Identify which cell holds the provided text, then report its (X, Y) central coordinate. 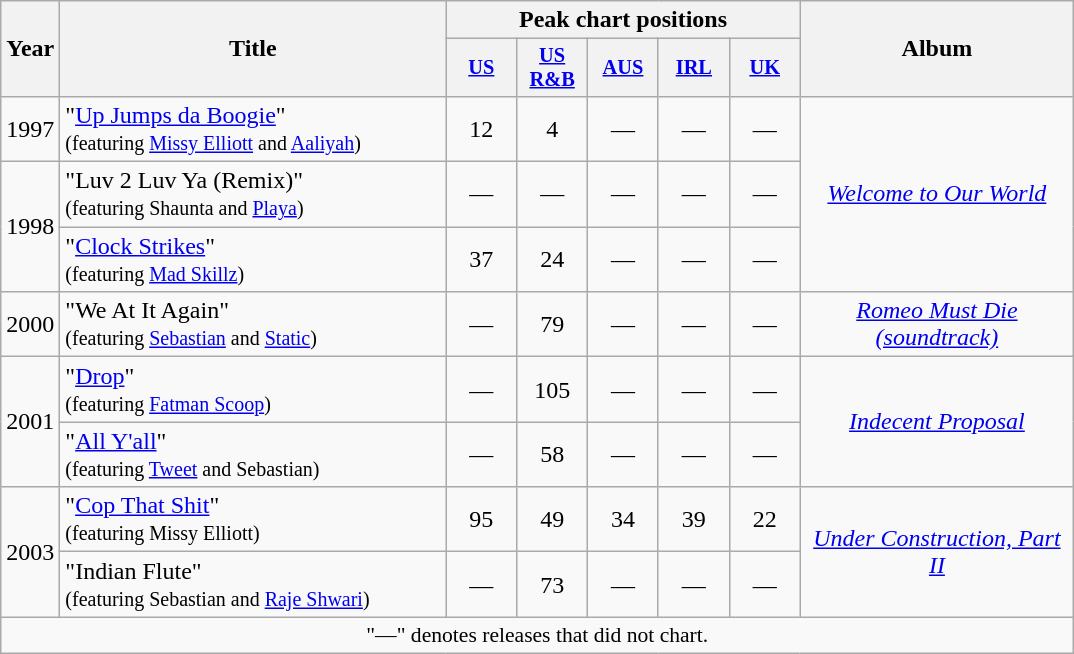
22 (764, 520)
95 (482, 520)
"Drop"(featuring Fatman Scoop) (253, 390)
USR&B (552, 68)
2003 (30, 552)
"Luv 2 Luv Ya (Remix)"(featuring Shaunta and Playa) (253, 194)
39 (694, 520)
Romeo Must Die (soundtrack) (937, 324)
Indecent Proposal (937, 422)
Under Construction, Part II (937, 552)
AUS (624, 68)
"Up Jumps da Boogie"(featuring Missy Elliott and Aaliyah) (253, 128)
"—" denotes releases that did not chart. (538, 635)
Peak chart positions (623, 20)
Album (937, 49)
Title (253, 49)
Year (30, 49)
49 (552, 520)
1997 (30, 128)
Welcome to Our World (937, 194)
IRL (694, 68)
1998 (30, 227)
12 (482, 128)
"Clock Strikes"(featuring Mad Skillz) (253, 260)
"All Y'all"(featuring Tweet and Sebastian) (253, 454)
24 (552, 260)
"Cop That Shit"(featuring Missy Elliott) (253, 520)
37 (482, 260)
US (482, 68)
34 (624, 520)
2000 (30, 324)
79 (552, 324)
73 (552, 584)
58 (552, 454)
4 (552, 128)
UK (764, 68)
2001 (30, 422)
105 (552, 390)
"We At It Again"(featuring Sebastian and Static) (253, 324)
"Indian Flute"(featuring Sebastian and Raje Shwari) (253, 584)
